Determine the (x, y) coordinate at the center of the cell enclosing the given text.  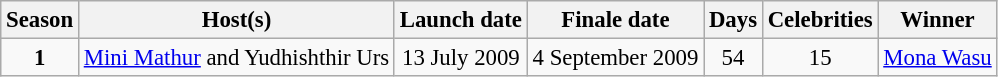
4 September 2009 (615, 58)
Launch date (460, 20)
Season (40, 20)
Mona Wasu (938, 58)
1 (40, 58)
Finale date (615, 20)
Host(s) (236, 20)
Winner (938, 20)
Days (734, 20)
Mini Mathur and Yudhishthir Urs (236, 58)
13 July 2009 (460, 58)
Celebrities (820, 20)
54 (734, 58)
15 (820, 58)
